Pinpoint the cell where the given text exists, returning its [x, y] midpoint coordinate. 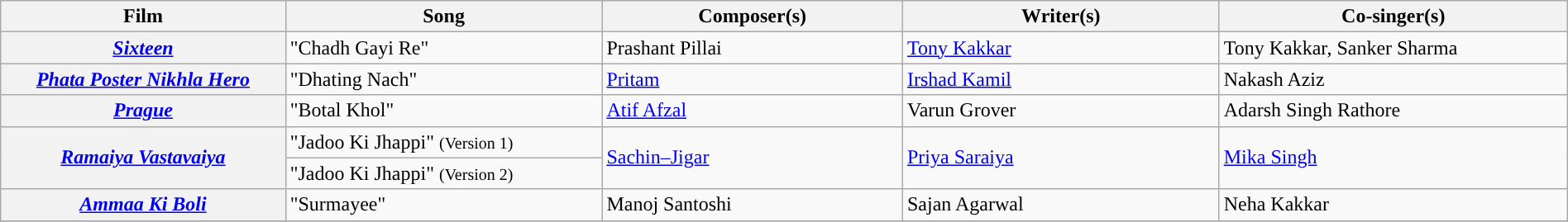
"Botal Khol" [443, 111]
Phata Poster Nikhla Hero [143, 79]
Pritam [753, 79]
Manoj Santoshi [753, 205]
Nakash Aziz [1393, 79]
Film [143, 17]
"Jadoo Ki Jhappi" (Version 2) [443, 173]
Neha Kakkar [1393, 205]
Tony Kakkar [1060, 48]
Composer(s) [753, 17]
Sachin–Jigar [753, 158]
Prashant Pillai [753, 48]
Sajan Agarwal [1060, 205]
Adarsh Singh Rathore [1393, 111]
Varun Grover [1060, 111]
Ramaiya Vastavaiya [143, 158]
Writer(s) [1060, 17]
Mika Singh [1393, 158]
"Jadoo Ki Jhappi" (Version 1) [443, 142]
Atif Afzal [753, 111]
Priya Saraiya [1060, 158]
Sixteen [143, 48]
Prague [143, 111]
Ammaa Ki Boli [143, 205]
Co-singer(s) [1393, 17]
"Chadh Gayi Re" [443, 48]
Irshad Kamil [1060, 79]
Tony Kakkar, Sanker Sharma [1393, 48]
"Surmayee" [443, 205]
"Dhating Nach" [443, 79]
Song [443, 17]
